From the cell containing the given text, extract its center point as (X, Y) coordinate. 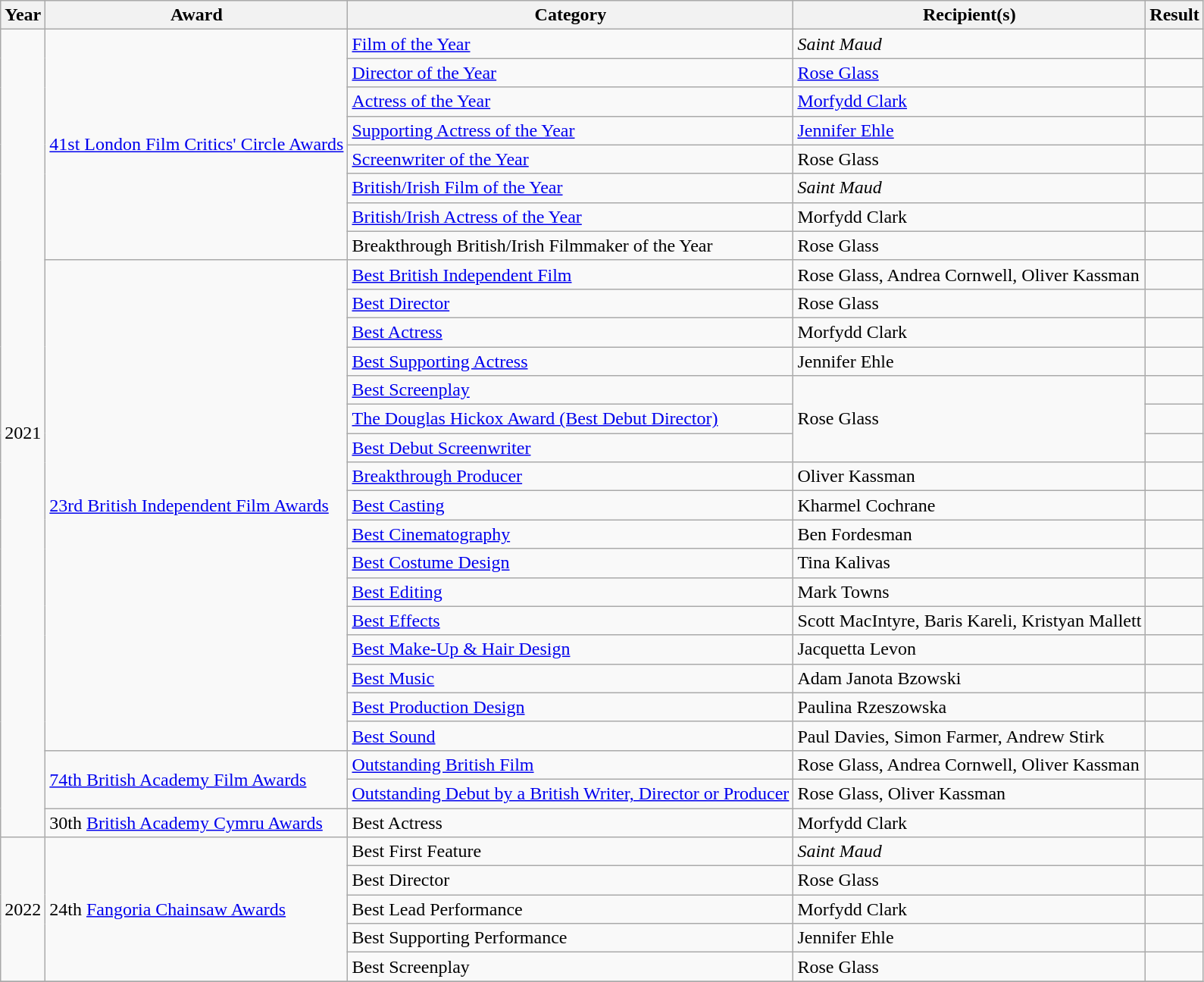
Best Music (571, 678)
Best First Feature (571, 852)
Supporting Actress of the Year (571, 130)
Director of the Year (571, 73)
Recipient(s) (970, 15)
Ben Fordesman (970, 534)
Jacquetta Levon (970, 649)
Rose Glass, Oliver Kassman (970, 793)
Best Make-Up & Hair Design (571, 649)
Tina Kalivas (970, 563)
Best Supporting Actress (571, 361)
Mark Towns (970, 592)
2021 (23, 433)
Outstanding Debut by a British Writer, Director or Producer (571, 793)
Best British Independent Film (571, 274)
Oliver Kassman (970, 477)
Best Editing (571, 592)
Scott MacIntyre, Baris Kareli, Kristyan Mallett (970, 621)
Best Sound (571, 736)
Best Effects (571, 621)
Category (571, 15)
Kharmel Cochrane (970, 505)
Actress of the Year (571, 102)
Breakthrough British/Irish Filmmaker of the Year (571, 245)
Paul Davies, Simon Farmer, Andrew Stirk (970, 736)
Best Lead Performance (571, 909)
Best Costume Design (571, 563)
Film of the Year (571, 44)
Screenwriter of the Year (571, 159)
74th British Academy Film Awards (197, 779)
Breakthrough Producer (571, 477)
30th British Academy Cymru Awards (197, 822)
Result (1174, 15)
Best Supporting Performance (571, 938)
24th Fangoria Chainsaw Awards (197, 909)
Paulina Rzeszowska (970, 707)
Award (197, 15)
Best Casting (571, 505)
Best Debut Screenwriter (571, 448)
Best Cinematography (571, 534)
Adam Janota Bzowski (970, 678)
Best Production Design (571, 707)
Outstanding British Film (571, 765)
41st London Film Critics' Circle Awards (197, 145)
British/Irish Actress of the Year (571, 217)
2022 (23, 909)
23rd British Independent Film Awards (197, 505)
British/Irish Film of the Year (571, 188)
The Douglas Hickox Award (Best Debut Director) (571, 419)
Year (23, 15)
